Determine the [X, Y] coordinate at the center of the cell enclosing the given text.  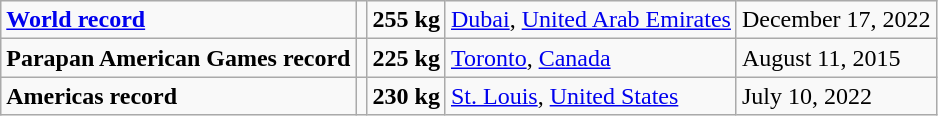
Dubai, United Arab Emirates [590, 20]
225 kg [406, 58]
Toronto, Canada [590, 58]
August 11, 2015 [836, 58]
Parapan American Games record [178, 58]
230 kg [406, 96]
Americas record [178, 96]
St. Louis, United States [590, 96]
World record [178, 20]
December 17, 2022 [836, 20]
July 10, 2022 [836, 96]
255 kg [406, 20]
